Capture the cell that displays the provided text and extract its (X, Y) central coordinate. 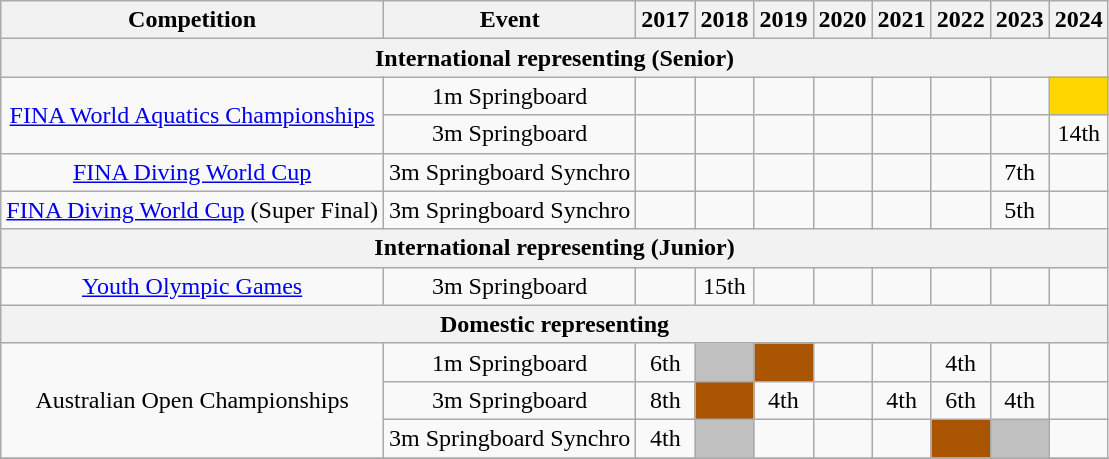
Domestic representing (555, 324)
2021 (902, 20)
2019 (784, 20)
Event (509, 20)
14th (1078, 134)
International representing (Senior) (555, 58)
15th (724, 286)
2022 (960, 20)
International representing (Junior) (555, 248)
2018 (724, 20)
8th (666, 400)
2023 (1020, 20)
FINA World Aquatics Championships (192, 115)
Competition (192, 20)
7th (1020, 172)
FINA Diving World Cup (Super Final) (192, 210)
5th (1020, 210)
2017 (666, 20)
2024 (1078, 20)
Youth Olympic Games (192, 286)
FINA Diving World Cup (192, 172)
Australian Open Championships (192, 400)
2020 (842, 20)
